Pinpoint the cell where the given text exists, returning its [X, Y] midpoint coordinate. 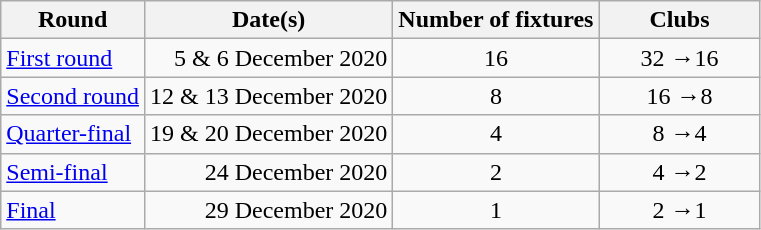
16 [496, 58]
Number of fixtures [496, 20]
First round [73, 58]
24 December 2020 [268, 172]
Semi-final [73, 172]
16 →8 [680, 96]
29 December 2020 [268, 210]
Final [73, 210]
Clubs [680, 20]
4 →2 [680, 172]
Round [73, 20]
Second round [73, 96]
2 →1 [680, 210]
5 & 6 December 2020 [268, 58]
Quarter-final [73, 134]
4 [496, 134]
2 [496, 172]
Date(s) [268, 20]
32 →16 [680, 58]
8 →4 [680, 134]
19 & 20 December 2020 [268, 134]
12 & 13 December 2020 [268, 96]
1 [496, 210]
8 [496, 96]
